For the text-containing cell, return its midpoint in [X, Y] coordinate format. 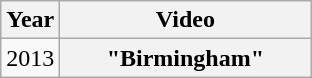
2013 [30, 58]
"Birmingham" [186, 58]
Year [30, 20]
Video [186, 20]
